Search for the cell housing the specified text and yield its [X, Y] center coordinate. 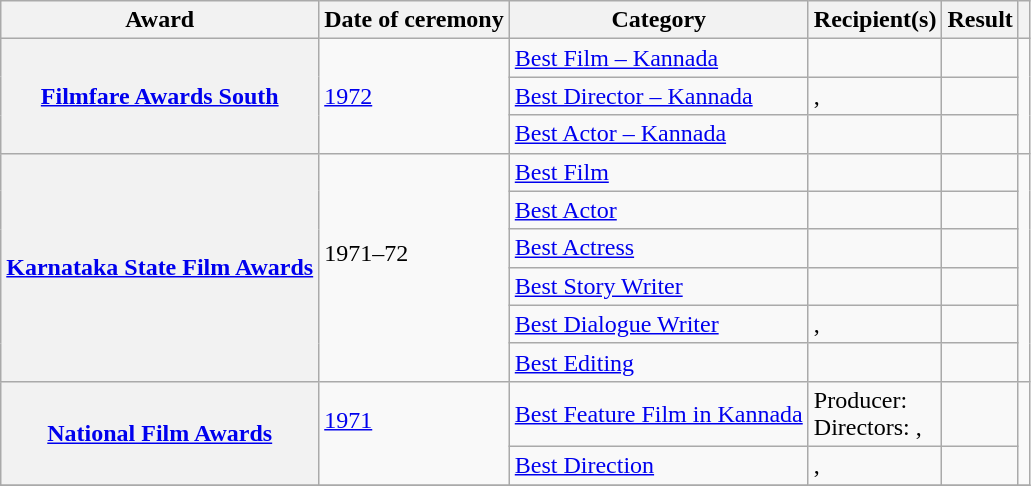
Recipient(s) [875, 20]
Best Dialogue Writer [658, 324]
Best Director – Kannada [658, 96]
Best Story Writer [658, 286]
Best Direction [658, 465]
National Film Awards [160, 432]
1971 [414, 432]
Best Film – Kannada [658, 58]
1972 [414, 96]
Best Editing [658, 362]
Category [658, 20]
Producer: Directors: , [875, 414]
Best Feature Film in Kannada [658, 414]
Award [160, 20]
Result [980, 20]
Date of ceremony [414, 20]
Karnataka State Film Awards [160, 267]
Best Actress [658, 248]
Best Film [658, 172]
Best Actor [658, 210]
Best Actor – Kannada [658, 134]
1971–72 [414, 267]
Filmfare Awards South [160, 96]
